Detect which cell encompasses the target text, then output its (X, Y) center coordinate. 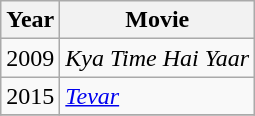
Kya Time Hai Yaar (158, 58)
Year (30, 20)
2009 (30, 58)
2015 (30, 96)
Tevar (158, 96)
Movie (158, 20)
